Find where the given text appears and provide that cell's center as (X, Y) coordinate. 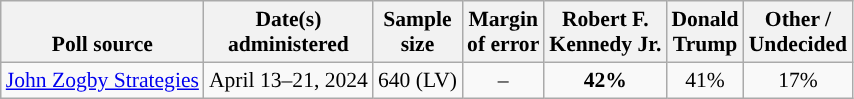
John Zogby Strategies (102, 80)
Robert F.Kennedy Jr. (605, 32)
Other /Undecided (798, 32)
Samplesize (418, 32)
– (503, 80)
Date(s)administered (288, 32)
April 13–21, 2024 (288, 80)
Marginof error (503, 32)
17% (798, 80)
640 (LV) (418, 80)
41% (704, 80)
42% (605, 80)
DonaldTrump (704, 32)
Poll source (102, 32)
